Output the [x, y] coordinate of the center of the cell containing the given text.  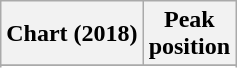
Peakposition [189, 34]
Chart (2018) [72, 34]
